Return (x, y) of the center of cell containing provided text 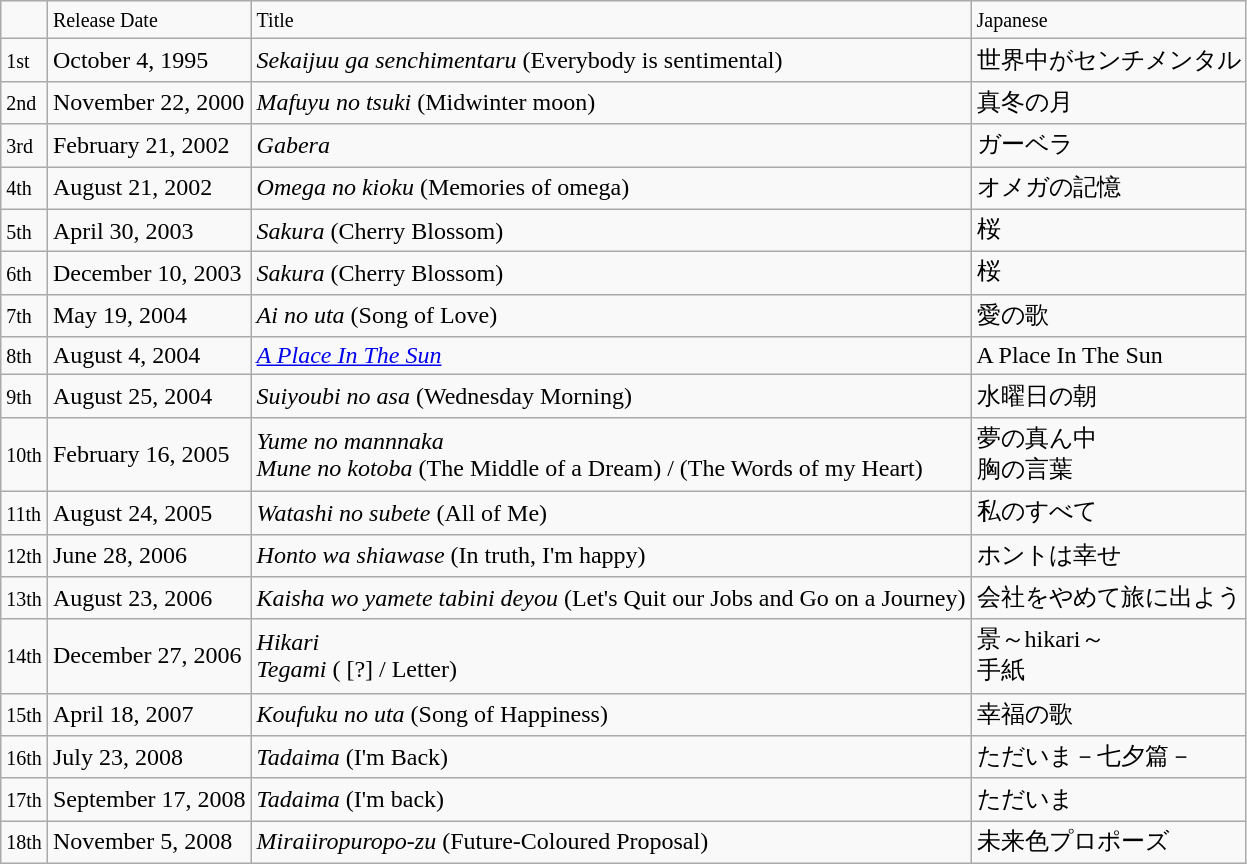
15th (24, 714)
9th (24, 396)
ただいま－七夕篇－ (1108, 758)
幸福の歌 (1108, 714)
Miraiiropuropo-zu (Future-Coloured Proposal) (611, 842)
真冬の月 (1108, 102)
August 25, 2004 (149, 396)
August 4, 2004 (149, 356)
3rd (24, 146)
Kaisha wo yamete tabini deyou (Let's Quit our Jobs and Go on a Journey) (611, 598)
November 22, 2000 (149, 102)
Yume no mannnakaMune no kotoba (The Middle of a Dream) / (The Words of my Heart) (611, 454)
18th (24, 842)
August 23, 2006 (149, 598)
November 5, 2008 (149, 842)
4th (24, 188)
Watashi no subete (All of Me) (611, 512)
ただいま (1108, 800)
5th (24, 230)
July 23, 2008 (149, 758)
June 28, 2006 (149, 556)
September 17, 2008 (149, 800)
6th (24, 274)
August 24, 2005 (149, 512)
オメガの記憶 (1108, 188)
December 10, 2003 (149, 274)
Suiyoubi no asa (Wednesday Morning) (611, 396)
Japanese (1108, 20)
愛の歌 (1108, 316)
8th (24, 356)
夢の真ん中胸の言葉 (1108, 454)
会社をやめて旅に出よう (1108, 598)
17th (24, 800)
Tadaima (I'm Back) (611, 758)
世界中がセンチメンタル (1108, 60)
Title (611, 20)
16th (24, 758)
Koufuku no uta (Song of Happiness) (611, 714)
私のすべて (1108, 512)
12th (24, 556)
水曜日の朝 (1108, 396)
May 19, 2004 (149, 316)
Tadaima (I'm back) (611, 800)
Honto wa shiawase (In truth, I'm happy) (611, 556)
ガーベラ (1108, 146)
Omega no kioku (Memories of omega) (611, 188)
Sekaijuu ga senchimentaru (Everybody is sentimental) (611, 60)
October 4, 1995 (149, 60)
未来色プロポーズ (1108, 842)
HikariTegami ( [?] / Letter) (611, 656)
Mafuyu no tsuki (Midwinter moon) (611, 102)
ホントは幸せ (1108, 556)
10th (24, 454)
Release Date (149, 20)
景～hikari～手紙 (1108, 656)
14th (24, 656)
1st (24, 60)
April 18, 2007 (149, 714)
February 21, 2002 (149, 146)
Gabera (611, 146)
11th (24, 512)
December 27, 2006 (149, 656)
April 30, 2003 (149, 230)
August 21, 2002 (149, 188)
7th (24, 316)
2nd (24, 102)
February 16, 2005 (149, 454)
Ai no uta (Song of Love) (611, 316)
13th (24, 598)
